Detect which cell encompasses the target text, then output its (X, Y) center coordinate. 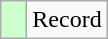
Record (67, 20)
